Identify which cell holds the provided text, then report its (X, Y) central coordinate. 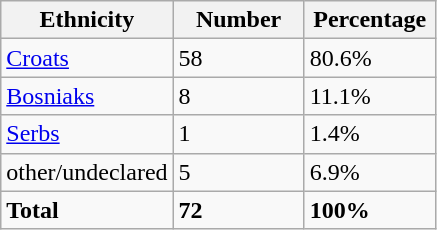
80.6% (370, 58)
8 (238, 96)
6.9% (370, 172)
5 (238, 172)
1.4% (370, 134)
Ethnicity (87, 20)
Total (87, 210)
72 (238, 210)
Percentage (370, 20)
58 (238, 58)
Serbs (87, 134)
Bosniaks (87, 96)
other/undeclared (87, 172)
Croats (87, 58)
100% (370, 210)
1 (238, 134)
11.1% (370, 96)
Number (238, 20)
